Return the (x, y) coordinate for the center point of the cell that contains the specified text.  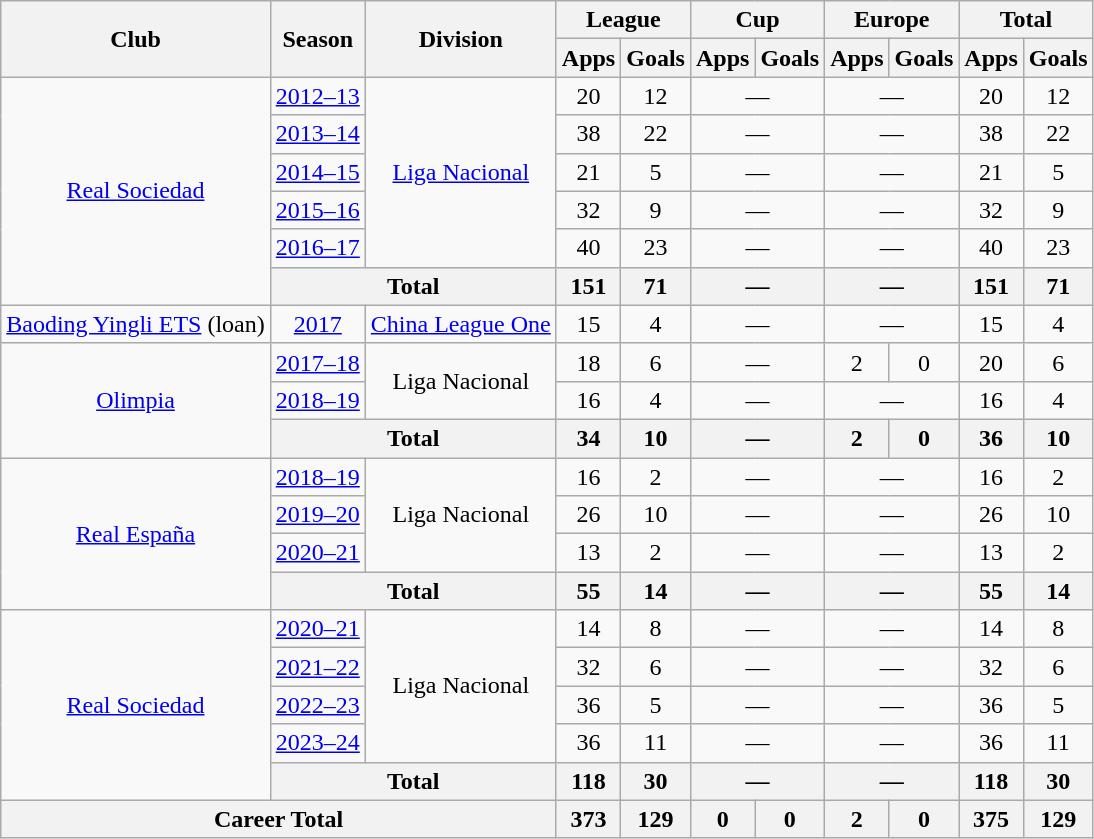
China League One (460, 324)
375 (991, 819)
Season (318, 39)
Career Total (279, 819)
2014–15 (318, 172)
2012–13 (318, 96)
2022–23 (318, 705)
2017 (318, 324)
Real España (136, 534)
34 (588, 438)
373 (588, 819)
Cup (757, 20)
18 (588, 362)
2017–18 (318, 362)
Europe (892, 20)
2015–16 (318, 210)
2013–14 (318, 134)
Olimpia (136, 400)
Baoding Yingli ETS (loan) (136, 324)
Club (136, 39)
League (623, 20)
2019–20 (318, 515)
2021–22 (318, 667)
2023–24 (318, 743)
Division (460, 39)
2016–17 (318, 248)
